Capture the cell that displays the provided text and extract its (X, Y) central coordinate. 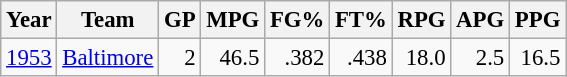
GP (180, 20)
1953 (29, 58)
MPG (233, 20)
2.5 (480, 58)
Baltimore (108, 58)
2 (180, 58)
Year (29, 20)
FG% (298, 20)
Team (108, 20)
FT% (362, 20)
18.0 (422, 58)
46.5 (233, 58)
PPG (538, 20)
16.5 (538, 58)
RPG (422, 20)
.438 (362, 58)
.382 (298, 58)
APG (480, 20)
